Return [X, Y] of the center of cell containing provided text 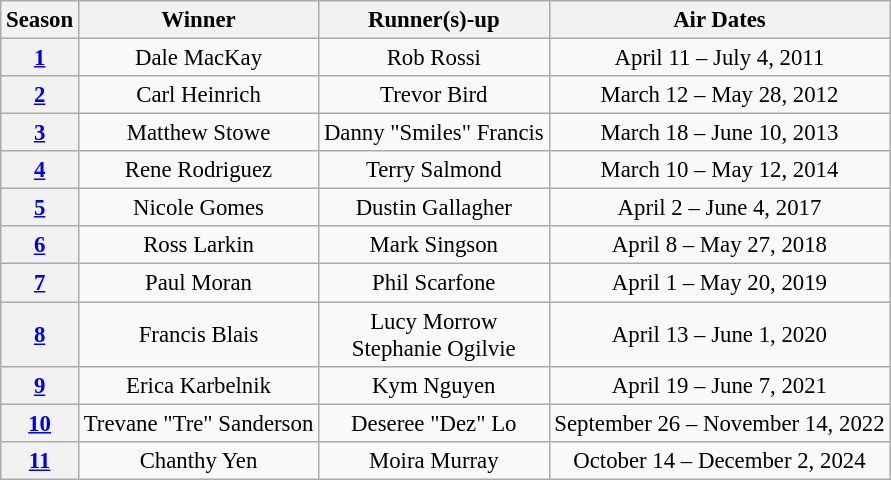
Winner [198, 20]
Nicole Gomes [198, 208]
April 8 – May 27, 2018 [720, 245]
Danny "Smiles" Francis [434, 133]
Paul Moran [198, 283]
Carl Heinrich [198, 95]
March 10 – May 12, 2014 [720, 170]
April 11 – July 4, 2011 [720, 58]
Trevane "Tre" Sanderson [198, 423]
April 2 – June 4, 2017 [720, 208]
Deseree "Dez" Lo [434, 423]
Erica Karbelnik [198, 385]
Runner(s)-up [434, 20]
Terry Salmond [434, 170]
April 1 – May 20, 2019 [720, 283]
March 18 – June 10, 2013 [720, 133]
8 [40, 334]
7 [40, 283]
11 [40, 460]
October 14 – December 2, 2024 [720, 460]
Kym Nguyen [434, 385]
9 [40, 385]
Phil Scarfone [434, 283]
April 13 – June 1, 2020 [720, 334]
4 [40, 170]
Chanthy Yen [198, 460]
Francis Blais [198, 334]
Matthew Stowe [198, 133]
Mark Singson [434, 245]
Ross Larkin [198, 245]
3 [40, 133]
10 [40, 423]
Moira Murray [434, 460]
March 12 – May 28, 2012 [720, 95]
Dale MacKay [198, 58]
Rene Rodriguez [198, 170]
Air Dates [720, 20]
September 26 – November 14, 2022 [720, 423]
Lucy MorrowStephanie Ogilvie [434, 334]
April 19 – June 7, 2021 [720, 385]
Rob Rossi [434, 58]
6 [40, 245]
Trevor Bird [434, 95]
Dustin Gallagher [434, 208]
Season [40, 20]
5 [40, 208]
2 [40, 95]
1 [40, 58]
